Extract the [X, Y] coordinate from the center of the cell holding the provided text.  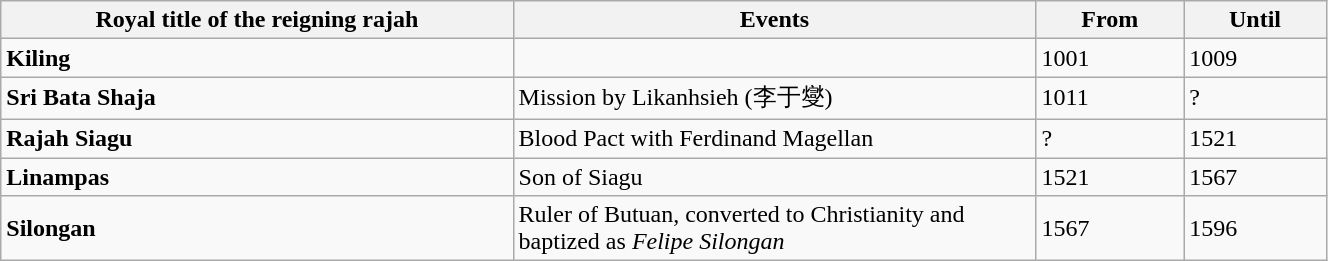
1596 [1256, 228]
Events [774, 20]
1011 [1110, 98]
Ruler of Butuan, converted to Christianity and baptized as Felipe Silongan [774, 228]
Until [1256, 20]
From [1110, 20]
Mission by Likanhsieh (李于燮) [774, 98]
Kiling [257, 58]
Sri Bata Shaja [257, 98]
Rajah Siagu [257, 138]
Linampas [257, 177]
Son of Siagu [774, 177]
Silongan [257, 228]
Royal title of the reigning rajah [257, 20]
Blood Pact with Ferdinand Magellan [774, 138]
1009 [1256, 58]
1001 [1110, 58]
